Scan for the cell matching the given text and deliver its [X, Y] coordinate at center. 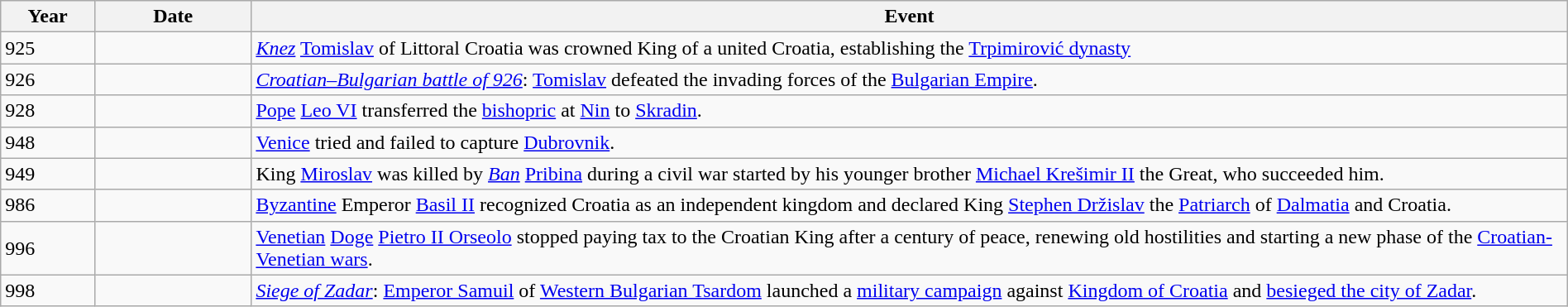
926 [48, 79]
Knez Tomislav of Littoral Croatia was crowned King of a united Croatia, establishing the Trpimirović dynasty [910, 48]
Year [48, 17]
Byzantine Emperor Basil II recognized Croatia as an independent kingdom and declared King Stephen Držislav the Patriarch of Dalmatia and Croatia. [910, 205]
Pope Leo VI transferred the bishopric at Nin to Skradin. [910, 111]
998 [48, 290]
Date [172, 17]
Venice tried and failed to capture Dubrovnik. [910, 142]
925 [48, 48]
948 [48, 142]
928 [48, 111]
Event [910, 17]
Siege of Zadar: Emperor Samuil of Western Bulgarian Tsardom launched a military campaign against Kingdom of Croatia and besieged the city of Zadar. [910, 290]
Croatian–Bulgarian battle of 926: Tomislav defeated the invading forces of the Bulgarian Empire. [910, 79]
986 [48, 205]
996 [48, 248]
King Miroslav was killed by Ban Pribina during a civil war started by his younger brother Michael Krešimir II the Great, who succeeded him. [910, 174]
949 [48, 174]
